Return the (x, y) coordinate for the center point of the cell that contains the specified text.  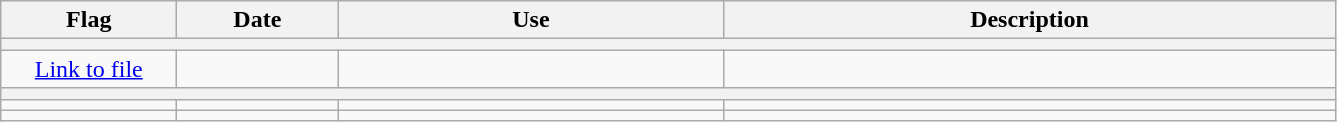
Date (258, 20)
Link to file (89, 69)
Description (1030, 20)
Flag (89, 20)
Use (531, 20)
